Locate the cell with the specified text and output its (x, y) center coordinate. 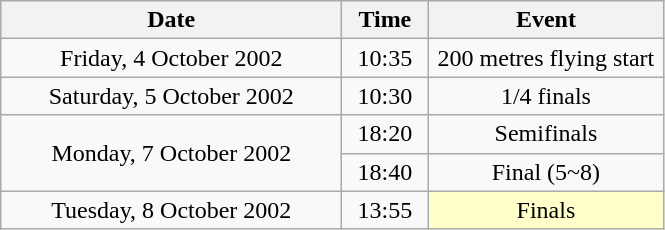
Final (5~8) (546, 172)
200 metres flying start (546, 58)
10:35 (385, 58)
Friday, 4 October 2002 (172, 58)
10:30 (385, 96)
13:55 (385, 210)
18:40 (385, 172)
Time (385, 20)
Saturday, 5 October 2002 (172, 96)
Semifinals (546, 134)
Date (172, 20)
1/4 finals (546, 96)
Tuesday, 8 October 2002 (172, 210)
Event (546, 20)
Finals (546, 210)
18:20 (385, 134)
Monday, 7 October 2002 (172, 153)
